Find where the given text appears and provide that cell's center as (x, y) coordinate. 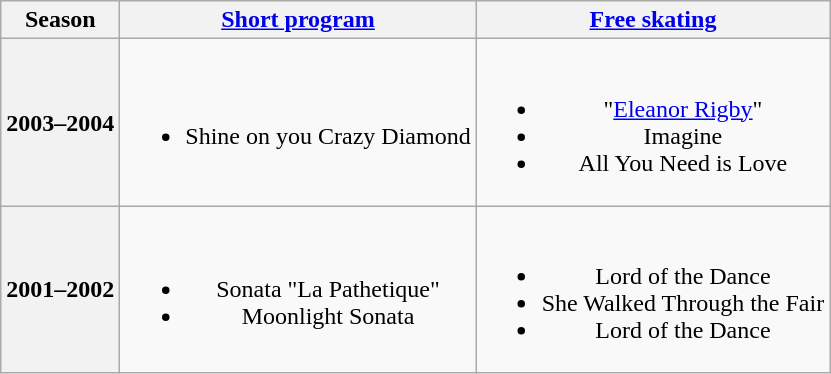
"Eleanor Rigby" Imagine All You Need is Love (653, 122)
Short program (298, 20)
Free skating (653, 20)
Sonata "La Pathetique" Moonlight Sonata (298, 290)
2003–2004 (60, 122)
Lord of the Dance She Walked Through the Fair Lord of the Dance (653, 290)
2001–2002 (60, 290)
Shine on you Crazy Diamond (298, 122)
Season (60, 20)
